Find where the given text appears and provide that cell's center as (x, y) coordinate. 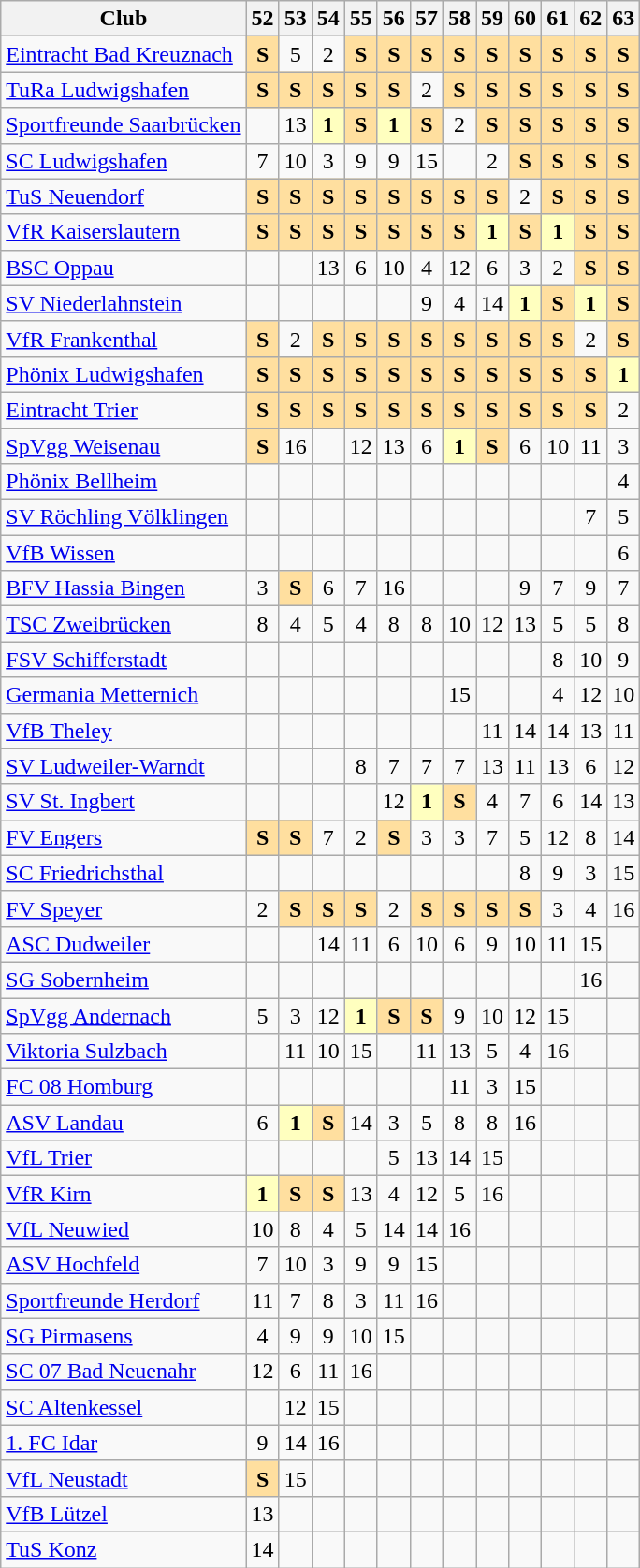
Eintracht Bad Kreuznach (124, 54)
SC Ludwigshafen (124, 161)
SC Friedrichsthal (124, 873)
62 (591, 19)
FV Engers (124, 837)
Club (124, 19)
VfR Kirn (124, 1194)
Germania Metternich (124, 695)
SG Pirmasens (124, 1336)
VfR Frankenthal (124, 339)
SpVgg Andernach (124, 1015)
TSC Zweibrücken (124, 624)
Sportfreunde Saarbrücken (124, 125)
63 (623, 19)
54 (327, 19)
Phönix Bellheim (124, 482)
VfL Neustadt (124, 1478)
TuS Neuendorf (124, 196)
SV Röchling Völklingen (124, 517)
55 (361, 19)
SV St. Ingbert (124, 802)
ASC Dudweiler (124, 944)
57 (427, 19)
58 (458, 19)
59 (492, 19)
TuS Konz (124, 1549)
VfR Kaiserslautern (124, 232)
SV Niederlahnstein (124, 303)
56 (393, 19)
52 (262, 19)
FC 08 Homburg (124, 1087)
FV Speyer (124, 908)
SC Altenkessel (124, 1407)
Viktoria Sulzbach (124, 1052)
FSV Schifferstadt (124, 660)
Phönix Ludwigshafen (124, 374)
VfB Lützel (124, 1514)
BFV Hassia Bingen (124, 588)
Sportfreunde Herdorf (124, 1300)
Eintracht Trier (124, 410)
53 (296, 19)
SG Sobernheim (124, 980)
SpVgg Weisenau (124, 446)
VfL Trier (124, 1158)
VfL Neuwied (124, 1229)
VfB Theley (124, 731)
BSC Oppau (124, 268)
SC 07 Bad Neuenahr (124, 1372)
SV Ludweiler-Warndt (124, 766)
1. FC Idar (124, 1443)
ASV Hochfeld (124, 1265)
ASV Landau (124, 1123)
61 (558, 19)
60 (526, 19)
VfB Wissen (124, 553)
TuRa Ludwigshafen (124, 90)
